From the cell containing the given text, extract its center point as [x, y] coordinate. 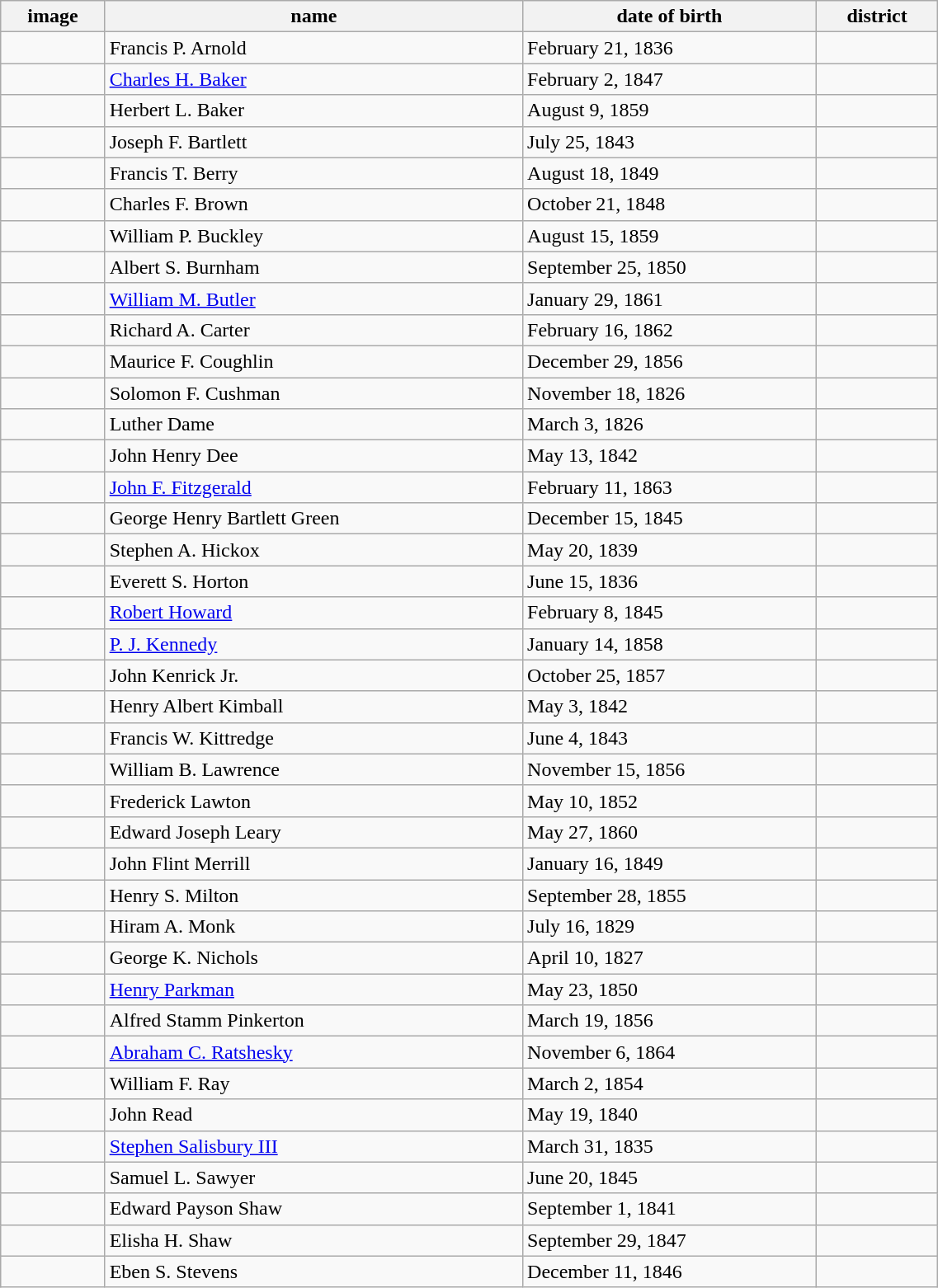
John Flint Merrill [313, 863]
Eben S. Stevens [313, 1272]
March 19, 1856 [670, 1021]
March 2, 1854 [670, 1084]
William F. Ray [313, 1084]
May 3, 1842 [670, 707]
Hiram A. Monk [313, 927]
Henry Parkman [313, 990]
September 29, 1847 [670, 1240]
Stephen Salisbury III [313, 1146]
May 20, 1839 [670, 550]
February 11, 1863 [670, 487]
May 19, 1840 [670, 1115]
September 28, 1855 [670, 895]
William M. Butler [313, 298]
December 15, 1845 [670, 519]
July 16, 1829 [670, 927]
Henry S. Milton [313, 895]
January 29, 1861 [670, 298]
Luther Dame [313, 425]
January 16, 1849 [670, 863]
John Henry Dee [313, 456]
William P. Buckley [313, 236]
Charles F. Brown [313, 204]
April 10, 1827 [670, 958]
Richard A. Carter [313, 330]
Albert S. Burnham [313, 267]
Robert Howard [313, 613]
Solomon F. Cushman [313, 393]
March 3, 1826 [670, 425]
Everett S. Horton [313, 581]
Maurice F. Coughlin [313, 361]
P. J. Kennedy [313, 644]
November 15, 1856 [670, 769]
February 8, 1845 [670, 613]
Samuel L. Sawyer [313, 1178]
August 9, 1859 [670, 110]
November 18, 1826 [670, 393]
Francis T. Berry [313, 173]
date of birth [670, 16]
district [876, 16]
December 29, 1856 [670, 361]
September 1, 1841 [670, 1209]
name [313, 16]
August 18, 1849 [670, 173]
June 4, 1843 [670, 738]
George Henry Bartlett Green [313, 519]
January 14, 1858 [670, 644]
October 21, 1848 [670, 204]
Edward Payson Shaw [313, 1209]
Edward Joseph Leary [313, 832]
Abraham C. Ratshesky [313, 1052]
Elisha H. Shaw [313, 1240]
February 21, 1836 [670, 48]
February 2, 1847 [670, 79]
September 25, 1850 [670, 267]
Frederick Lawton [313, 801]
June 20, 1845 [670, 1178]
John F. Fitzgerald [313, 487]
image [53, 16]
Francis P. Arnold [313, 48]
John Read [313, 1115]
Joseph F. Bartlett [313, 142]
June 15, 1836 [670, 581]
May 13, 1842 [670, 456]
December 11, 1846 [670, 1272]
Herbert L. Baker [313, 110]
Stephen A. Hickox [313, 550]
Charles H. Baker [313, 79]
May 10, 1852 [670, 801]
May 27, 1860 [670, 832]
February 16, 1862 [670, 330]
August 15, 1859 [670, 236]
Francis W. Kittredge [313, 738]
July 25, 1843 [670, 142]
March 31, 1835 [670, 1146]
Alfred Stamm Pinkerton [313, 1021]
May 23, 1850 [670, 990]
October 25, 1857 [670, 675]
Henry Albert Kimball [313, 707]
William B. Lawrence [313, 769]
John Kenrick Jr. [313, 675]
George K. Nichols [313, 958]
November 6, 1864 [670, 1052]
